Search for the cell housing the specified text and yield its [X, Y] center coordinate. 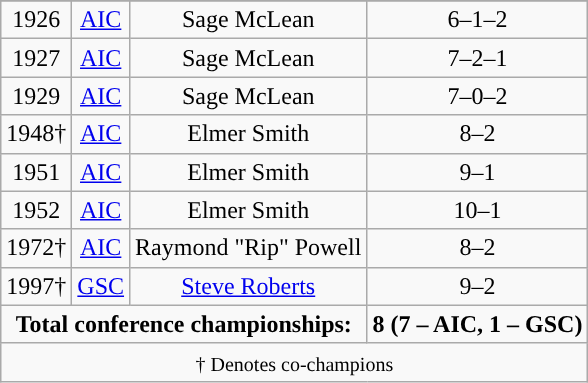
8 (7 – AIC, 1 – GSC) [478, 324]
10–1 [478, 210]
1972† [36, 248]
9–2 [478, 286]
6–1–2 [478, 20]
† Denotes co-champions [294, 362]
7–2–1 [478, 58]
Steve Roberts [248, 286]
1926 [36, 20]
GSC [101, 286]
Raymond "Rip" Powell [248, 248]
1927 [36, 58]
7–0–2 [478, 96]
1997† [36, 286]
1952 [36, 210]
1948† [36, 134]
1929 [36, 96]
9–1 [478, 172]
Total conference championships: [184, 324]
1951 [36, 172]
